Return [X, Y] of the center of cell containing provided text 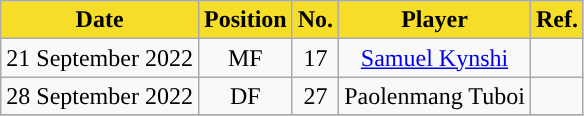
Ref. [556, 20]
Paolenmang Tuboi [435, 96]
17 [315, 58]
Player [435, 20]
21 September 2022 [100, 58]
No. [315, 20]
Position [245, 20]
Date [100, 20]
DF [245, 96]
Samuel Kynshi [435, 58]
27 [315, 96]
MF [245, 58]
28 September 2022 [100, 96]
